Provide the [X, Y] coordinate of the cell's center where the given text is located.  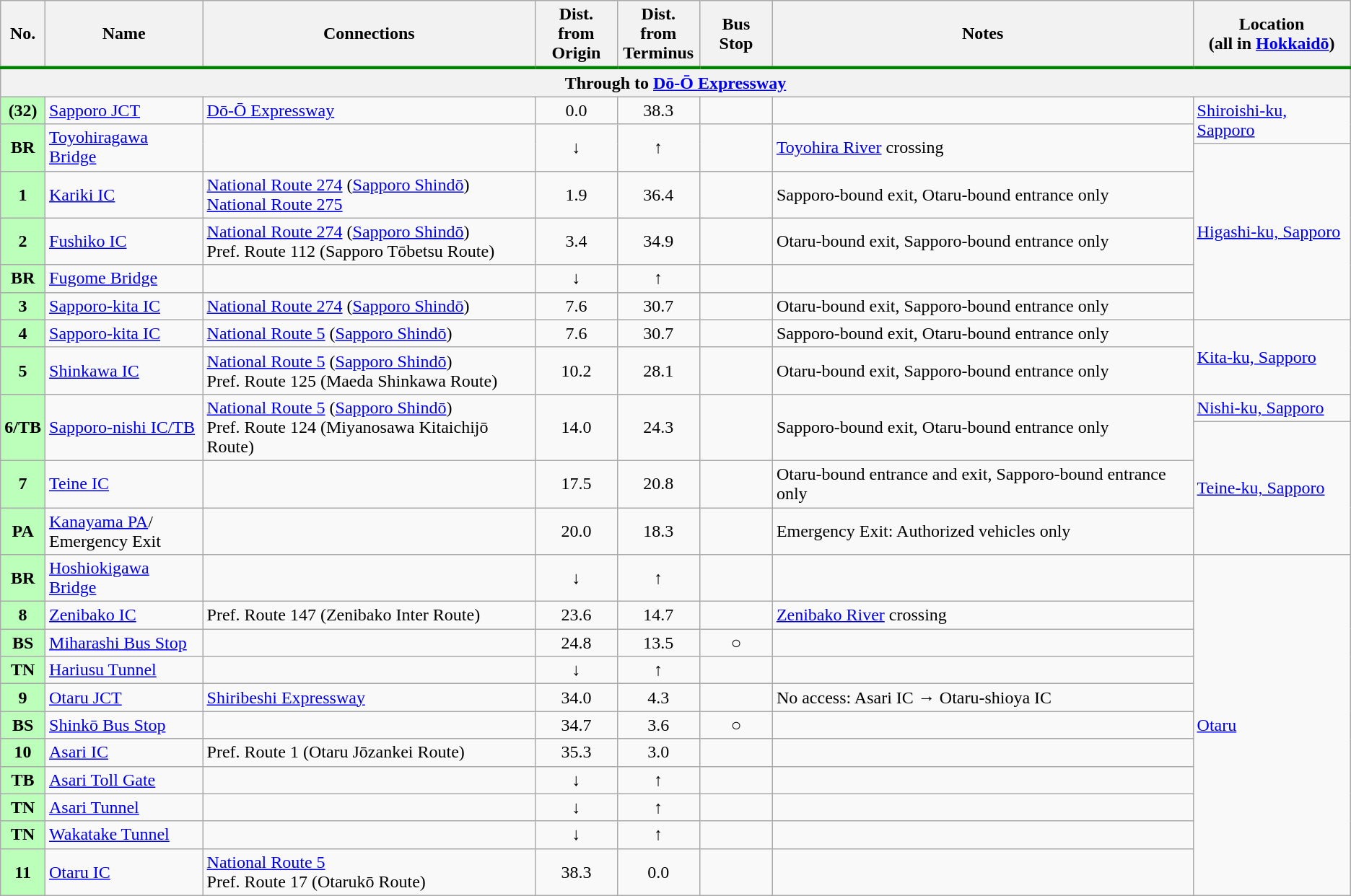
Miharashi Bus Stop [124, 643]
Otaru IC [124, 871]
Emergency Exit: Authorized vehicles only [983, 531]
3.4 [576, 241]
8 [23, 615]
Toyohira River crossing [983, 147]
1.9 [576, 195]
Dō-Ō Expressway [370, 110]
Shiribeshi Expressway [370, 698]
Higashi-ku, Sapporo [1272, 232]
Otaru-bound entrance and exit, Sapporo-bound entrance only [983, 483]
17.5 [576, 483]
23.6 [576, 615]
Asari IC [124, 752]
34.9 [658, 241]
Hariusu Tunnel [124, 670]
4.3 [658, 698]
Location(all in Hokkaidō) [1272, 35]
Name [124, 35]
National Route 5 (Sapporo Shindō) [370, 333]
Zenibako IC [124, 615]
Teine IC [124, 483]
Pref. Route 147 (Zenibako Inter Route) [370, 615]
Through to Dō-Ō Expressway [675, 82]
National Route 5 (Sapporo Shindō)Pref. Route 124 (Miyanosawa Kitaichijō Route) [370, 427]
3 [23, 306]
13.5 [658, 643]
1 [23, 195]
4 [23, 333]
Pref. Route 1 (Otaru Jōzankei Route) [370, 752]
Otaru JCT [124, 698]
10.2 [576, 371]
TB [23, 780]
Zenibako River crossing [983, 615]
24.8 [576, 643]
National Route 5 (Sapporo Shindō)Pref. Route 125 (Maeda Shinkawa Route) [370, 371]
PA [23, 531]
No. [23, 35]
Asari Tunnel [124, 807]
34.0 [576, 698]
Kariki IC [124, 195]
Shinkawa IC [124, 371]
6/TB [23, 427]
9 [23, 698]
3.6 [658, 725]
Asari Toll Gate [124, 780]
No access: Asari IC → Otaru-shioya IC [983, 698]
Fushiko IC [124, 241]
Shiroishi-ku, Sapporo [1272, 120]
18.3 [658, 531]
20.8 [658, 483]
Wakatake Tunnel [124, 835]
Sapporo JCT [124, 110]
Nishi-ku, Sapporo [1272, 408]
Otaru [1272, 726]
14.7 [658, 615]
Kita-ku, Sapporo [1272, 356]
Fugome Bridge [124, 278]
National Route 274 (Sapporo Shindō) [370, 306]
Dist. fromTerminus [658, 35]
Bus Stop [736, 35]
Toyohiragawa Bridge [124, 147]
Teine-ku, Sapporo [1272, 488]
7 [23, 483]
(32) [23, 110]
National Route 274 (Sapporo Shindō) National Route 275 [370, 195]
11 [23, 871]
Notes [983, 35]
National Route 5Pref. Route 17 (Otarukō Route) [370, 871]
National Route 274 (Sapporo Shindō)Pref. Route 112 (Sapporo Tōbetsu Route) [370, 241]
2 [23, 241]
20.0 [576, 531]
34.7 [576, 725]
Dist. fromOrigin [576, 35]
36.4 [658, 195]
14.0 [576, 427]
35.3 [576, 752]
Shinkō Bus Stop [124, 725]
Kanayama PA/Emergency Exit [124, 531]
3.0 [658, 752]
5 [23, 371]
Connections [370, 35]
10 [23, 752]
24.3 [658, 427]
Hoshiokigawa Bridge [124, 579]
Sapporo-nishi IC/TB [124, 427]
28.1 [658, 371]
